Pinpoint the cell where the given text exists, returning its (x, y) midpoint coordinate. 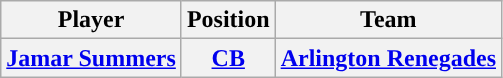
Player (92, 20)
Jamar Summers (92, 58)
CB (228, 58)
Position (228, 20)
Arlington Renegades (388, 58)
Team (388, 20)
